Return (x, y) of the center of cell containing provided text 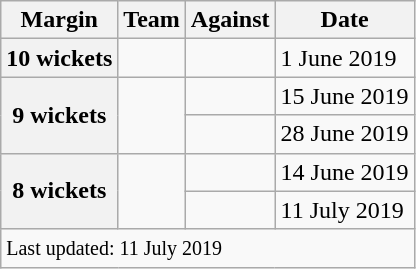
10 wickets (60, 58)
28 June 2019 (344, 134)
Margin (60, 20)
9 wickets (60, 115)
11 July 2019 (344, 210)
Against (230, 20)
Last updated: 11 July 2019 (208, 248)
Team (152, 20)
14 June 2019 (344, 172)
Date (344, 20)
8 wickets (60, 191)
15 June 2019 (344, 96)
1 June 2019 (344, 58)
